Return the [x, y] coordinate for the center point of the cell that contains the specified text.  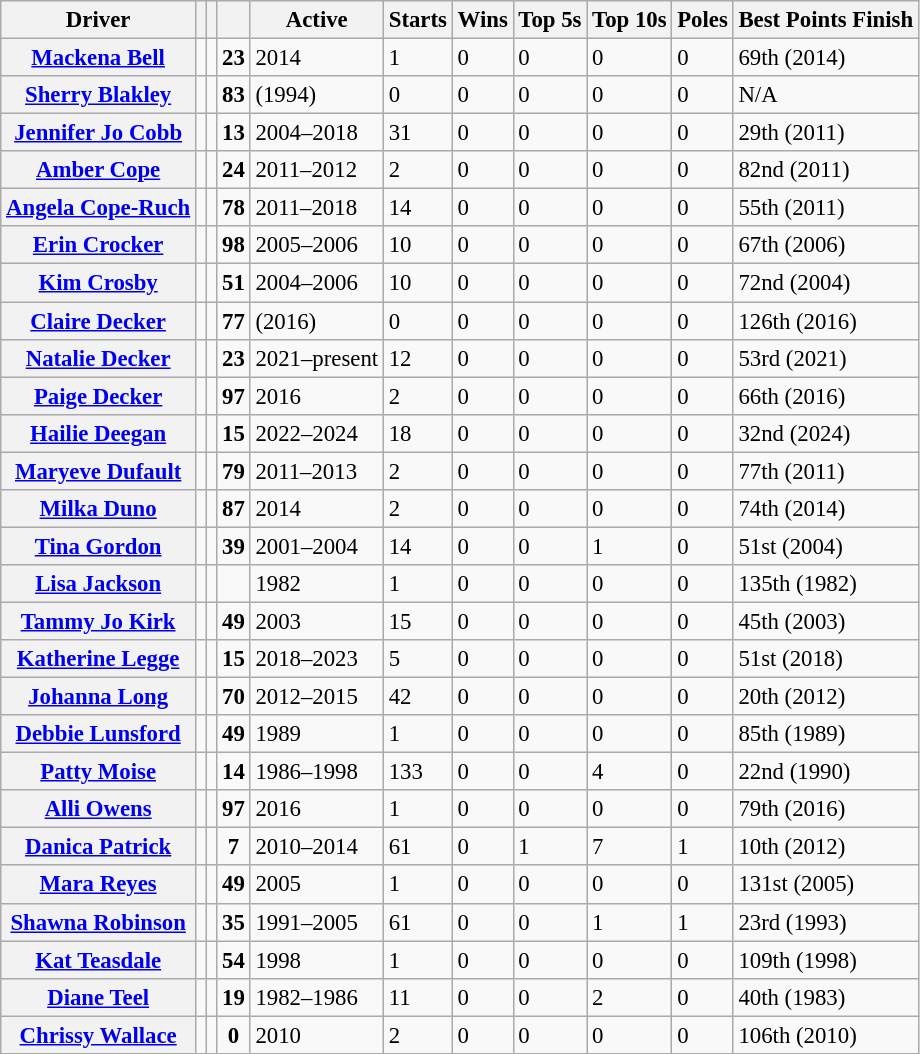
Shawna Robinson [98, 922]
79 [234, 471]
2021–present [316, 358]
10th (2012) [826, 847]
Danica Patrick [98, 847]
Lisa Jackson [98, 584]
85th (1989) [826, 734]
135th (1982) [826, 584]
51st (2004) [826, 546]
133 [418, 772]
(2016) [316, 321]
32nd (2024) [826, 433]
1986–1998 [316, 772]
42 [418, 697]
2012–2015 [316, 697]
Starts [418, 20]
2011–2012 [316, 170]
51st (2018) [826, 659]
69th (2014) [826, 58]
Amber Cope [98, 170]
Best Points Finish [826, 20]
2011–2018 [316, 208]
20th (2012) [826, 697]
106th (2010) [826, 1035]
54 [234, 960]
72nd (2004) [826, 283]
13 [234, 133]
55th (2011) [826, 208]
Milka Duno [98, 509]
Patty Moise [98, 772]
98 [234, 245]
Claire Decker [98, 321]
2011–2013 [316, 471]
82nd (2011) [826, 170]
2005 [316, 885]
Johanna Long [98, 697]
Driver [98, 20]
78 [234, 208]
Angela Cope-Ruch [98, 208]
1998 [316, 960]
18 [418, 433]
45th (2003) [826, 621]
1982 [316, 584]
1989 [316, 734]
109th (1998) [826, 960]
87 [234, 509]
2005–2006 [316, 245]
Mara Reyes [98, 885]
Top 10s [630, 20]
Chrissy Wallace [98, 1035]
Hailie Deegan [98, 433]
35 [234, 922]
83 [234, 95]
66th (2016) [826, 396]
131st (2005) [826, 885]
2010 [316, 1035]
Poles [702, 20]
Alli Owens [98, 809]
67th (2006) [826, 245]
Maryeve Dufault [98, 471]
79th (2016) [826, 809]
19 [234, 997]
2010–2014 [316, 847]
11 [418, 997]
2018–2023 [316, 659]
Diane Teel [98, 997]
Sherry Blakley [98, 95]
Kat Teasdale [98, 960]
Active [316, 20]
1982–1986 [316, 997]
Natalie Decker [98, 358]
70 [234, 697]
77 [234, 321]
Mackena Bell [98, 58]
(1994) [316, 95]
2004–2018 [316, 133]
2003 [316, 621]
23rd (1993) [826, 922]
53rd (2021) [826, 358]
31 [418, 133]
22nd (1990) [826, 772]
39 [234, 546]
4 [630, 772]
Jennifer Jo Cobb [98, 133]
24 [234, 170]
Wins [482, 20]
Paige Decker [98, 396]
Tammy Jo Kirk [98, 621]
2004–2006 [316, 283]
2001–2004 [316, 546]
12 [418, 358]
Debbie Lunsford [98, 734]
29th (2011) [826, 133]
126th (2016) [826, 321]
Katherine Legge [98, 659]
51 [234, 283]
Kim Crosby [98, 283]
77th (2011) [826, 471]
2022–2024 [316, 433]
74th (2014) [826, 509]
40th (1983) [826, 997]
1991–2005 [316, 922]
Top 5s [550, 20]
Tina Gordon [98, 546]
5 [418, 659]
Erin Crocker [98, 245]
N/A [826, 95]
